Scan for the cell matching the given text and deliver its [X, Y] coordinate at center. 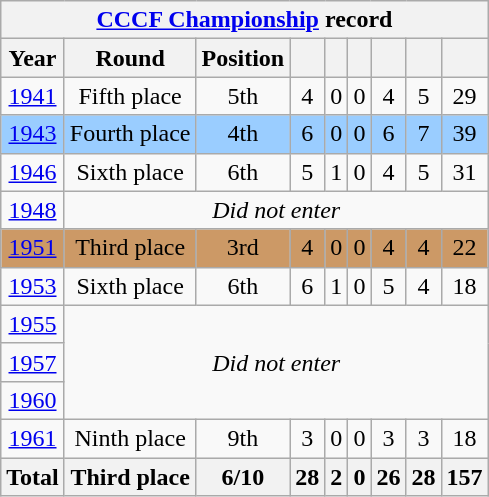
157 [464, 477]
Position [243, 58]
6/10 [243, 477]
1955 [33, 324]
1948 [33, 210]
2 [336, 477]
1946 [33, 172]
Total [33, 477]
31 [464, 172]
Fourth place [130, 134]
1961 [33, 438]
1960 [33, 400]
Year [33, 58]
26 [388, 477]
4th [243, 134]
9th [243, 438]
Round [130, 58]
22 [464, 248]
CCCF Championship record [244, 20]
29 [464, 96]
1943 [33, 134]
Ninth place [130, 438]
Fifth place [130, 96]
1941 [33, 96]
5th [243, 96]
1957 [33, 362]
1953 [33, 286]
7 [424, 134]
3rd [243, 248]
1951 [33, 248]
39 [464, 134]
